Locate the cell with the specified text and output its (x, y) center coordinate. 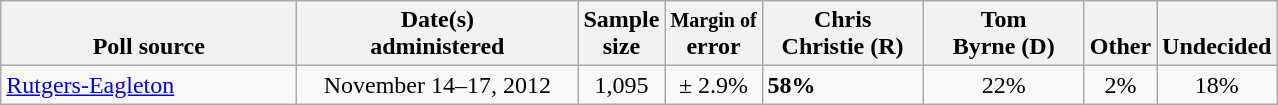
Date(s)administered (438, 34)
Rutgers-Eagleton (149, 85)
± 2.9% (714, 85)
2% (1120, 85)
Other (1120, 34)
Undecided (1217, 34)
ChrisChristie (R) (842, 34)
TomByrne (D) (1004, 34)
18% (1217, 85)
Poll source (149, 34)
Margin oferror (714, 34)
22% (1004, 85)
1,095 (622, 85)
Samplesize (622, 34)
58% (842, 85)
November 14–17, 2012 (438, 85)
